Determine the [x, y] coordinate at the center of the cell enclosing the given text.  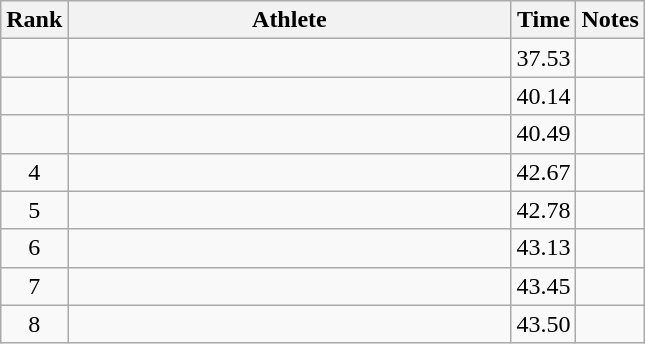
6 [34, 248]
42.67 [544, 172]
Notes [610, 20]
42.78 [544, 210]
5 [34, 210]
Time [544, 20]
Athlete [290, 20]
Rank [34, 20]
8 [34, 324]
7 [34, 286]
40.14 [544, 96]
43.50 [544, 324]
40.49 [544, 134]
37.53 [544, 58]
43.13 [544, 248]
43.45 [544, 286]
4 [34, 172]
